Pinpoint the cell where the given text exists, returning its [X, Y] midpoint coordinate. 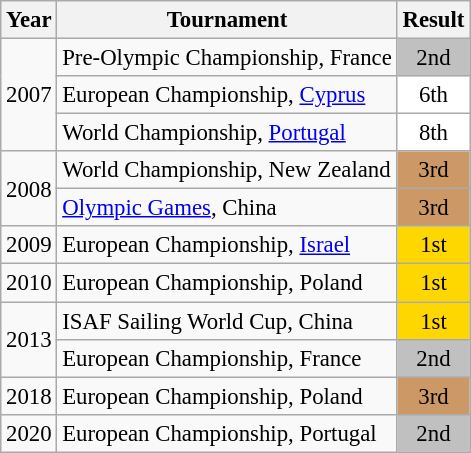
Pre-Olympic Championship, France [227, 58]
Year [29, 20]
European Championship, France [227, 358]
2008 [29, 188]
European Championship, Portugal [227, 433]
2018 [29, 396]
World Championship, New Zealand [227, 170]
World Championship, Portugal [227, 133]
European Championship, Israel [227, 245]
Result [434, 20]
Olympic Games, China [227, 208]
2009 [29, 245]
Tournament [227, 20]
ISAF Sailing World Cup, China [227, 321]
2020 [29, 433]
2010 [29, 283]
2007 [29, 96]
6th [434, 95]
2013 [29, 340]
European Championship, Cyprus [227, 95]
8th [434, 133]
